Search for the cell housing the specified text and yield its (x, y) center coordinate. 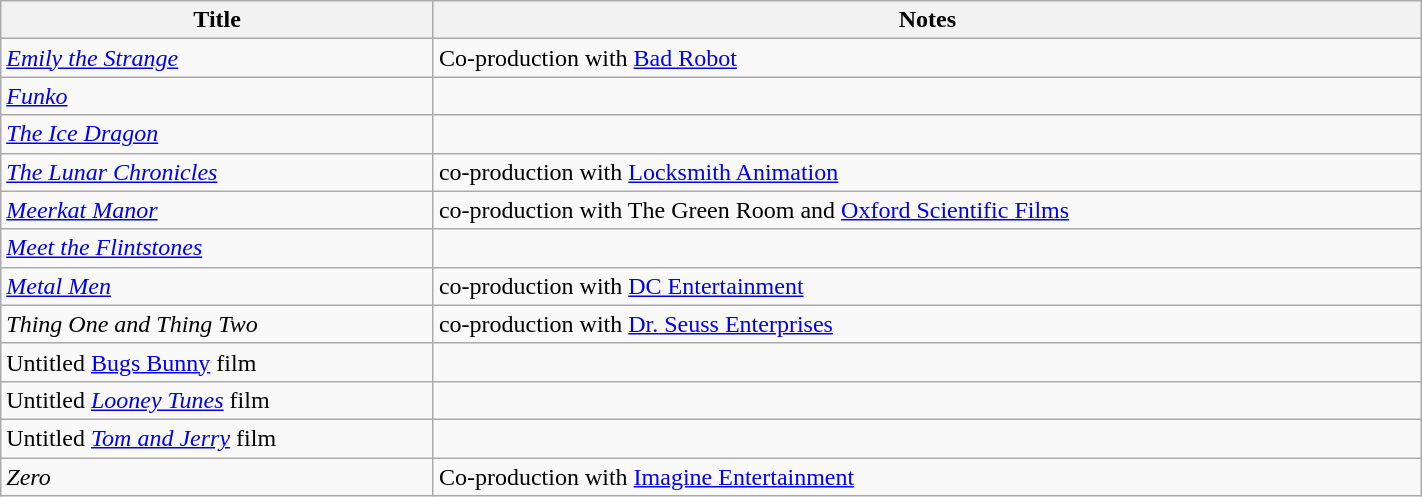
Zero (218, 477)
co-production with The Green Room and Oxford Scientific Films (927, 210)
Untitled Looney Tunes film (218, 400)
Metal Men (218, 286)
Co-production with Bad Robot (927, 58)
Untitled Bugs Bunny film (218, 362)
Untitled Tom and Jerry film (218, 438)
Meerkat Manor (218, 210)
The Ice Dragon (218, 134)
Funko (218, 96)
Meet the Flintstones (218, 248)
Emily the Strange (218, 58)
co-production with Locksmith Animation (927, 172)
Title (218, 20)
co-production with DC Entertainment (927, 286)
Co-production with Imagine Entertainment (927, 477)
Thing One and Thing Two (218, 324)
co-production with Dr. Seuss Enterprises (927, 324)
The Lunar Chronicles (218, 172)
Notes (927, 20)
